Pinpoint the cell where the given text exists, returning its (x, y) midpoint coordinate. 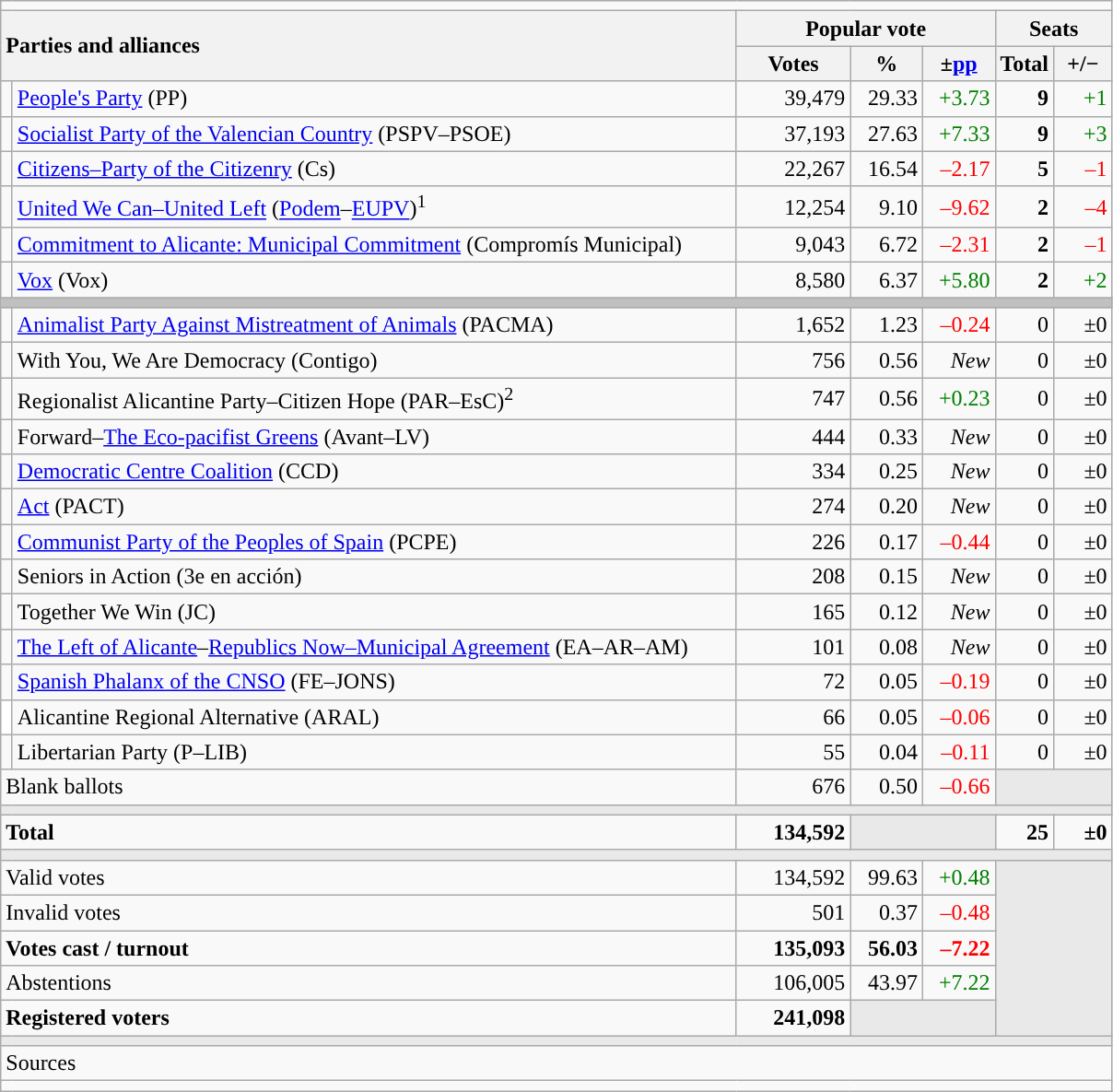
0.08 (886, 647)
6.37 (886, 280)
208 (793, 577)
9.10 (886, 206)
Parties and alliances (369, 46)
676 (793, 787)
0.15 (886, 577)
+2 (1084, 280)
12,254 (793, 206)
+7.22 (958, 983)
Votes (793, 64)
66 (793, 717)
–0.44 (958, 542)
501 (793, 912)
6.72 (886, 245)
% (886, 64)
0.17 (886, 542)
+7.33 (958, 134)
Regionalist Alicantine Party–Citizen Hope (PAR–EsC)2 (374, 398)
United We Can–United Left (Podem–EUPV)1 (374, 206)
756 (793, 360)
±pp (958, 64)
334 (793, 472)
Valid votes (369, 877)
274 (793, 507)
+0.48 (958, 877)
29.33 (886, 99)
+/− (1084, 64)
8,580 (793, 280)
106,005 (793, 983)
27.63 (886, 134)
Animalist Party Against Mistreatment of Animals (PACMA) (374, 325)
0.04 (886, 752)
–0.24 (958, 325)
Spanish Phalanx of the CNSO (FE–JONS) (374, 682)
–2.17 (958, 169)
–9.62 (958, 206)
The Left of Alicante–Republics Now–Municipal Agreement (EA–AR–AM) (374, 647)
135,093 (793, 948)
5 (1025, 169)
Act (PACT) (374, 507)
Abstentions (369, 983)
56.03 (886, 948)
1.23 (886, 325)
Commitment to Alicante: Municipal Commitment (Compromís Municipal) (374, 245)
Forward–The Eco-pacifist Greens (Avant–LV) (374, 437)
747 (793, 398)
+5.80 (958, 280)
9,043 (793, 245)
226 (793, 542)
–7.22 (958, 948)
99.63 (886, 877)
37,193 (793, 134)
39,479 (793, 99)
People's Party (PP) (374, 99)
Vox (Vox) (374, 280)
444 (793, 437)
Sources (556, 1063)
0.50 (886, 787)
Popular vote (866, 29)
0.12 (886, 612)
–0.11 (958, 752)
+1 (1084, 99)
+3.73 (958, 99)
–0.66 (958, 787)
22,267 (793, 169)
1,652 (793, 325)
–0.19 (958, 682)
Registered voters (369, 1018)
Libertarian Party (P–LIB) (374, 752)
+3 (1084, 134)
101 (793, 647)
241,098 (793, 1018)
0.25 (886, 472)
55 (793, 752)
Seats (1054, 29)
–4 (1084, 206)
0.20 (886, 507)
16.54 (886, 169)
+0.23 (958, 398)
Seniors in Action (3e en acción) (374, 577)
72 (793, 682)
–0.48 (958, 912)
0.37 (886, 912)
–0.06 (958, 717)
25 (1025, 832)
Communist Party of the Peoples of Spain (PCPE) (374, 542)
0.33 (886, 437)
165 (793, 612)
Invalid votes (369, 912)
43.97 (886, 983)
With You, We Are Democracy (Contigo) (374, 360)
Votes cast / turnout (369, 948)
Democratic Centre Coalition (CCD) (374, 472)
Alicantine Regional Alternative (ARAL) (374, 717)
Blank ballots (369, 787)
Citizens–Party of the Citizenry (Cs) (374, 169)
Together We Win (JC) (374, 612)
Socialist Party of the Valencian Country (PSPV–PSOE) (374, 134)
–2.31 (958, 245)
